For the text-containing cell, return its midpoint in [x, y] coordinate format. 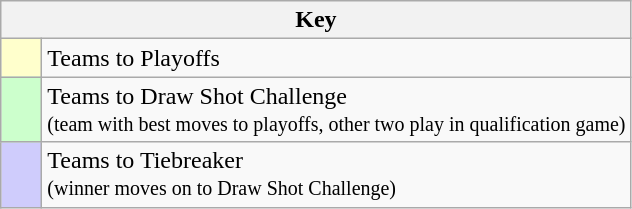
Teams to Draw Shot Challenge (team with best moves to playoffs, other two play in qualification game) [336, 110]
Key [316, 20]
Teams to Tiebreaker (winner moves on to Draw Shot Challenge) [336, 174]
Teams to Playoffs [336, 58]
